Return (X, Y) of the center of cell containing provided text 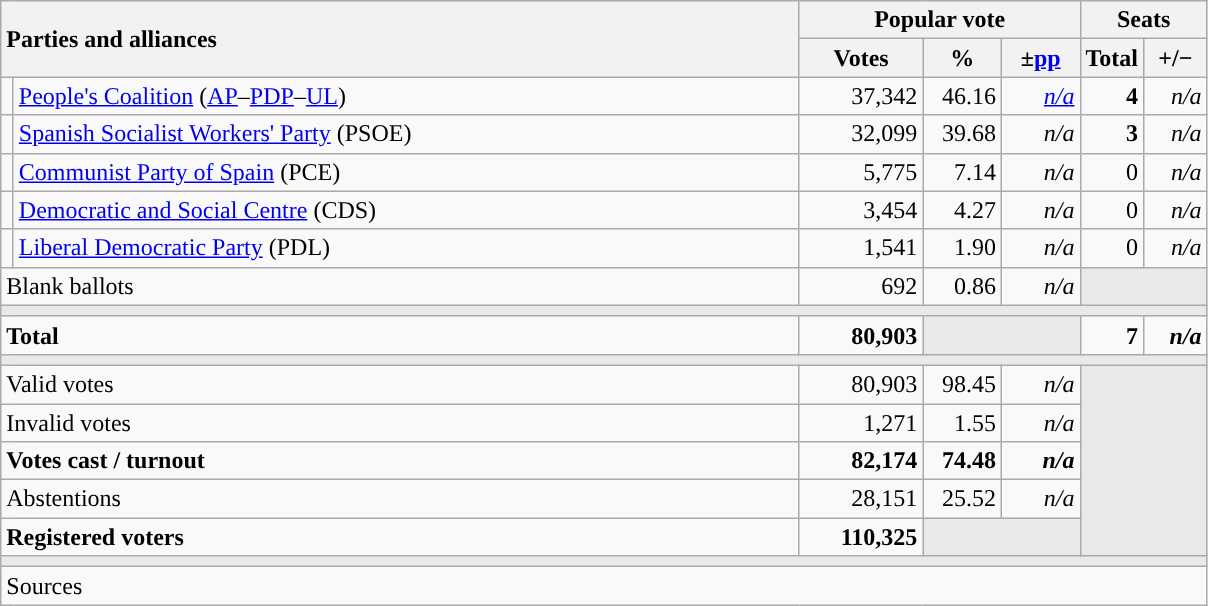
Abstentions (400, 499)
+/− (1176, 58)
74.48 (962, 461)
0.86 (962, 286)
46.16 (962, 96)
People's Coalition (AP–PDP–UL) (406, 96)
1,541 (861, 248)
3 (1112, 134)
Invalid votes (400, 423)
±pp (1040, 58)
7 (1112, 335)
Blank ballots (400, 286)
Seats (1144, 20)
1,271 (861, 423)
39.68 (962, 134)
28,151 (861, 499)
Parties and alliances (400, 39)
25.52 (962, 499)
Popular vote (940, 20)
692 (861, 286)
110,325 (861, 537)
Sources (604, 586)
Valid votes (400, 384)
Votes cast / turnout (400, 461)
1.55 (962, 423)
7.14 (962, 172)
37,342 (861, 96)
Democratic and Social Centre (CDS) (406, 210)
Spanish Socialist Workers' Party (PSOE) (406, 134)
Communist Party of Spain (PCE) (406, 172)
Liberal Democratic Party (PDL) (406, 248)
82,174 (861, 461)
3,454 (861, 210)
1.90 (962, 248)
% (962, 58)
98.45 (962, 384)
5,775 (861, 172)
4.27 (962, 210)
4 (1112, 96)
Registered voters (400, 537)
Votes (861, 58)
32,099 (861, 134)
